Determine the [X, Y] coordinate at the center of the cell enclosing the given text.  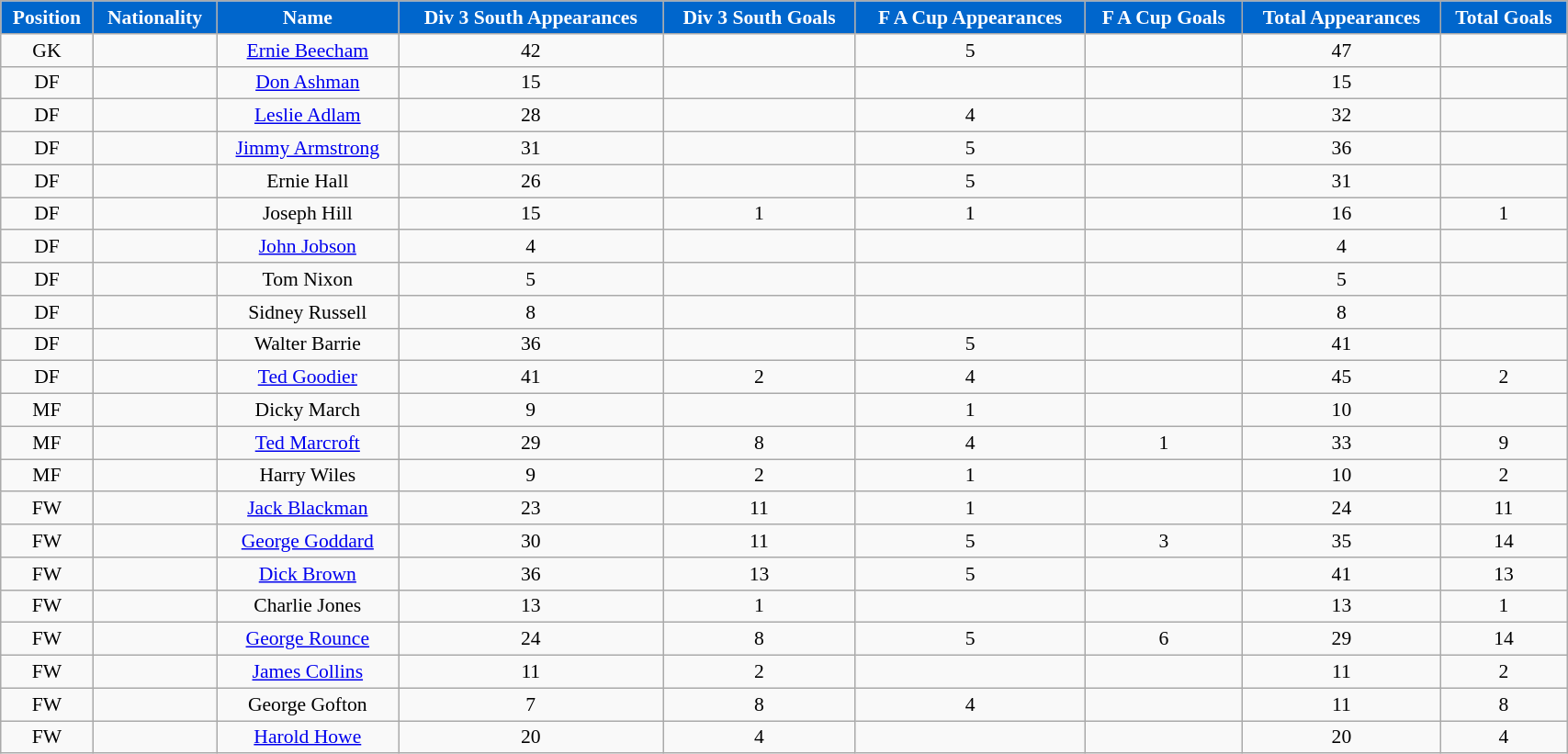
Ernie Beecham [308, 51]
Div 3 South Appearances [531, 17]
Name [308, 17]
Jack Blackman [308, 509]
Harry Wiles [308, 476]
Sidney Russell [308, 312]
Nationality [154, 17]
3 [1163, 541]
F A Cup Goals [1163, 17]
45 [1342, 377]
George Gofton [308, 704]
Tom Nixon [308, 279]
30 [531, 541]
GK [47, 51]
John Jobson [308, 247]
Total Goals [1503, 17]
Ted Marcroft [308, 443]
23 [531, 509]
Don Ashman [308, 83]
42 [531, 51]
32 [1342, 116]
Ted Goodier [308, 377]
26 [531, 181]
Walter Barrie [308, 344]
Jimmy Armstrong [308, 149]
Harold Howe [308, 737]
Dick Brown [308, 574]
F A Cup Appearances [970, 17]
Div 3 South Goals [760, 17]
Leslie Adlam [308, 116]
33 [1342, 443]
35 [1342, 541]
Total Appearances [1342, 17]
James Collins [308, 672]
47 [1342, 51]
George Rounce [308, 639]
Dicky March [308, 411]
Position [47, 17]
George Goddard [308, 541]
Charlie Jones [308, 606]
7 [531, 704]
Joseph Hill [308, 214]
Ernie Hall [308, 181]
28 [531, 116]
6 [1163, 639]
16 [1342, 214]
